Extract the (X, Y) coordinate from the center of the cell holding the provided text.  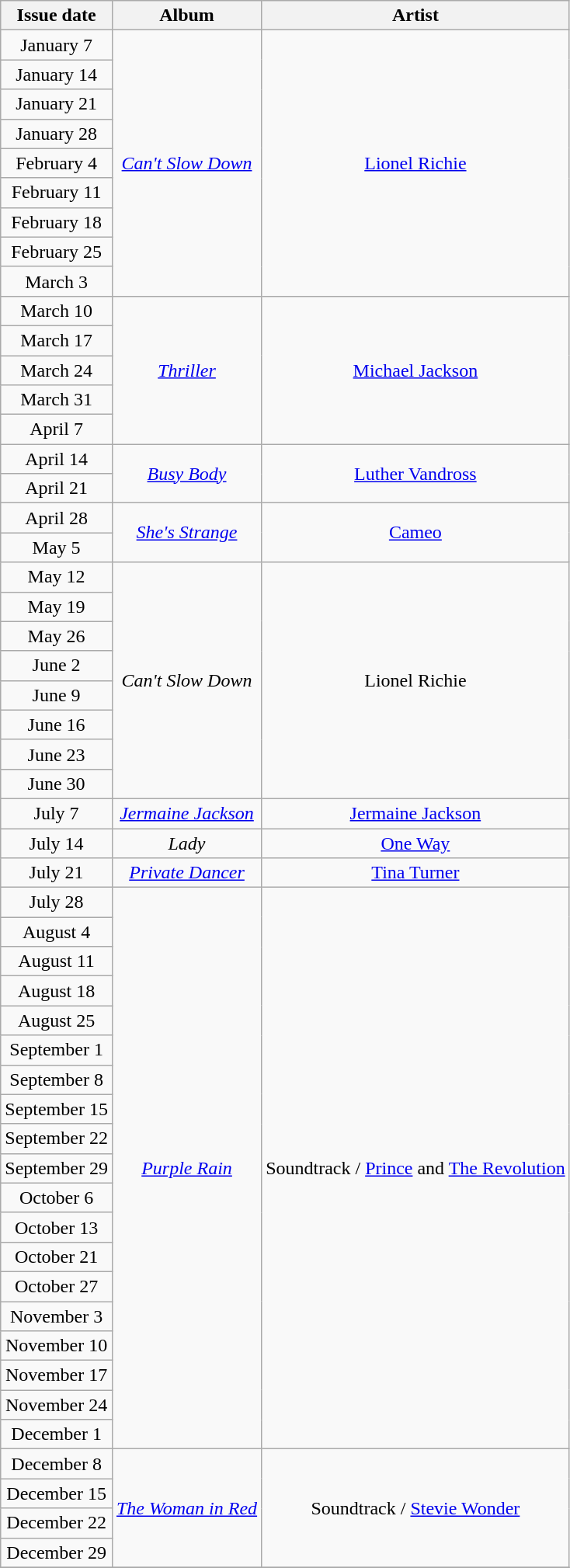
The Woman in Red (186, 1508)
October 6 (57, 1198)
January 14 (57, 75)
May 5 (57, 548)
July 14 (57, 843)
February 18 (57, 222)
January 7 (57, 45)
December 8 (57, 1464)
Purple Rain (186, 1168)
September 22 (57, 1139)
Tina Turner (416, 873)
June 23 (57, 754)
August 25 (57, 1020)
December 29 (57, 1552)
November 17 (57, 1375)
October 27 (57, 1286)
September 15 (57, 1109)
August 18 (57, 991)
March 3 (57, 281)
September 29 (57, 1168)
November 24 (57, 1405)
March 10 (57, 311)
Cameo (416, 533)
December 22 (57, 1523)
May 12 (57, 577)
August 11 (57, 961)
June 16 (57, 725)
July 7 (57, 813)
December 1 (57, 1434)
May 19 (57, 607)
April 14 (57, 459)
Soundtrack / Stevie Wonder (416, 1508)
October 21 (57, 1257)
April 28 (57, 518)
Artist (416, 16)
She's Strange (186, 533)
February 25 (57, 252)
February 4 (57, 163)
September 8 (57, 1080)
Busy Body (186, 474)
Soundtrack / Prince and The Revolution (416, 1168)
March 24 (57, 370)
July 28 (57, 902)
Private Dancer (186, 873)
Luther Vandross (416, 474)
Album (186, 16)
December 15 (57, 1493)
November 3 (57, 1316)
Lady (186, 843)
June 30 (57, 784)
Issue date (57, 16)
July 21 (57, 873)
One Way (416, 843)
February 11 (57, 193)
April 7 (57, 429)
August 4 (57, 932)
March 31 (57, 400)
September 1 (57, 1050)
October 13 (57, 1227)
April 21 (57, 488)
March 17 (57, 340)
June 2 (57, 666)
May 26 (57, 636)
November 10 (57, 1346)
January 21 (57, 104)
Thriller (186, 370)
Michael Jackson (416, 370)
June 9 (57, 695)
January 28 (57, 134)
